Pinpoint the cell where the given text exists, returning its [x, y] midpoint coordinate. 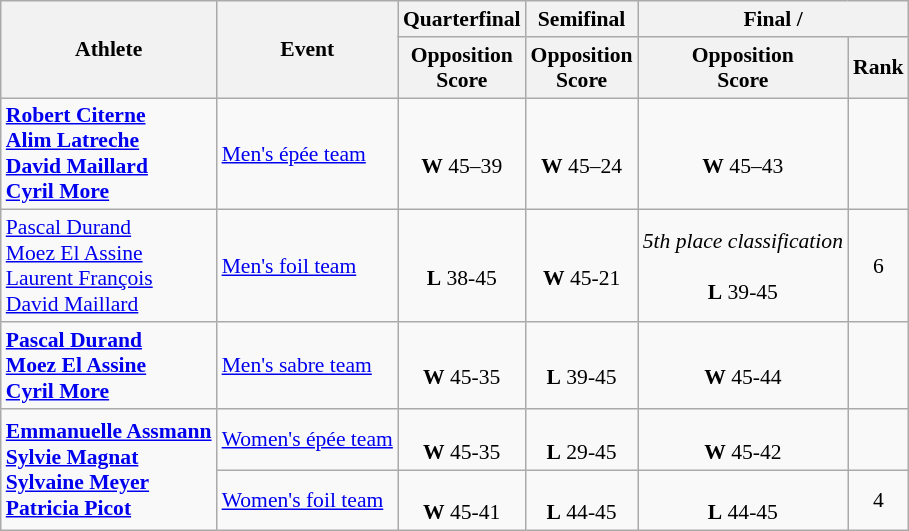
W 45–43 [743, 154]
W 45-42 [743, 440]
L 39-45 [582, 366]
L 38-45 [462, 266]
W 45-44 [743, 366]
5th place classification L 39-45 [743, 266]
Pascal Durand Moez El Assine Laurent François David Maillard [109, 266]
Women's épée team [308, 440]
Athlete [109, 50]
Pascal Durand Moez El Assine Cyril More [109, 366]
L 29-45 [582, 440]
Women's foil team [308, 500]
Emmanuelle Assmann Sylvie Magnat Sylvaine Meyer Patricia Picot [109, 470]
Men's sabre team [308, 366]
Men's épée team [308, 154]
Event [308, 50]
W 45-21 [582, 266]
Semifinal [582, 19]
6 [878, 266]
W 45–24 [582, 154]
Robert Citerne Alim Latreche David Maillard Cyril More [109, 154]
W 45–39 [462, 154]
Rank [878, 68]
Men's foil team [308, 266]
Quarterfinal [462, 19]
4 [878, 500]
Final / [774, 19]
W 45-41 [462, 500]
